Provide the (x, y) coordinate of the cell's center where the given text is located.  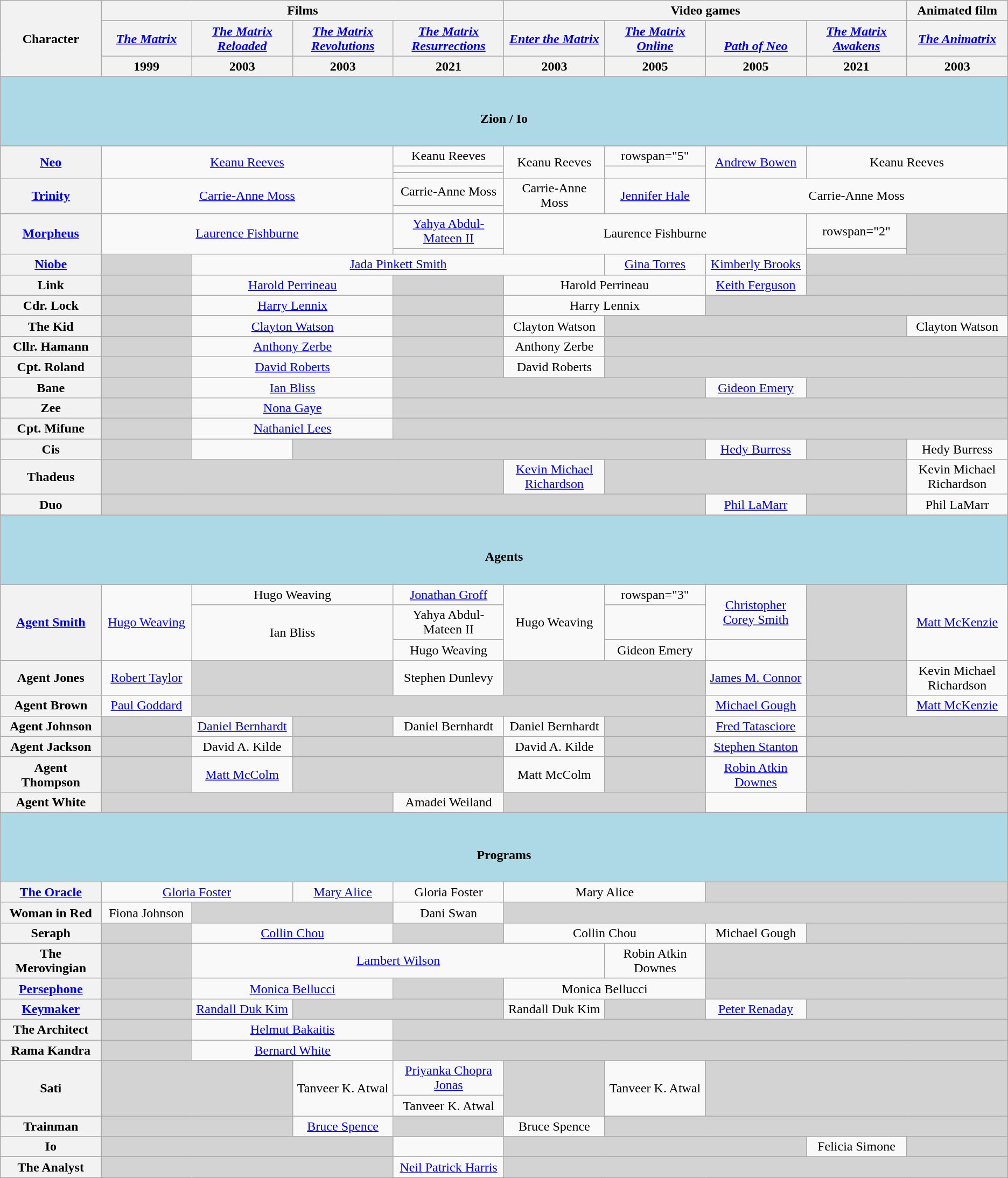
The Matrix (146, 39)
Amadei Weiland (449, 802)
The Matrix Resurrections (449, 39)
Agent Brown (51, 706)
Felicia Simone (856, 1147)
Dani Swan (449, 912)
Agent Smith (51, 623)
Lambert Wilson (398, 961)
Agent White (51, 802)
Agent Johnson (51, 726)
Character (51, 39)
Kimberly Brooks (756, 264)
Trinity (51, 196)
Agent Jones (51, 678)
Thadeus (51, 477)
The Analyst (51, 1167)
Gina Torres (655, 264)
Video games (705, 11)
Woman in Red (51, 912)
Programs (504, 847)
Cpt. Roland (51, 367)
The Architect (51, 1030)
Rama Kandra (51, 1050)
Zee (51, 408)
Seraph (51, 933)
The Matrix Revolutions (342, 39)
Jennifer Hale (655, 196)
Films (303, 11)
Trainman (51, 1126)
Jada Pinkett Smith (398, 264)
Morpheus (51, 234)
Priyanka Chopra Jonas (449, 1078)
Sati (51, 1088)
The Matrix Online (655, 39)
Io (51, 1147)
Cdr. Lock (51, 305)
Fred Tatasciore (756, 726)
Stephen Stanton (756, 747)
Zion / Io (504, 111)
The Animatrix (957, 39)
Agent Jackson (51, 747)
Bane (51, 388)
Nona Gaye (292, 408)
Stephen Dunlevy (449, 678)
Helmut Bakaitis (292, 1030)
Link (51, 285)
Cis (51, 449)
The Merovingian (51, 961)
Path of Neo (756, 39)
Cpt. Mifune (51, 429)
Nathaniel Lees (292, 429)
Bernard White (292, 1050)
Keith Ferguson (756, 285)
Animated film (957, 11)
Keymaker (51, 1009)
Jonathan Groff (449, 595)
The Matrix Reloaded (242, 39)
rowspan="2" (856, 231)
Cllr. Hamann (51, 346)
Duo (51, 505)
The Matrix Awakens (856, 39)
Neil Patrick Harris (449, 1167)
Andrew Bowen (756, 162)
Fiona Johnson (146, 912)
rowspan="3" (655, 595)
rowspan="5" (655, 156)
Niobe (51, 264)
Paul Goddard (146, 706)
Enter the Matrix (555, 39)
Robert Taylor (146, 678)
The Kid (51, 326)
1999 (146, 66)
The Oracle (51, 892)
Persephone (51, 988)
Agents (504, 549)
James M. Connor (756, 678)
Neo (51, 162)
Peter Renaday (756, 1009)
Christopher Corey Smith (756, 612)
Agent Thompson (51, 775)
